Scan for the cell matching the given text and deliver its [X, Y] coordinate at center. 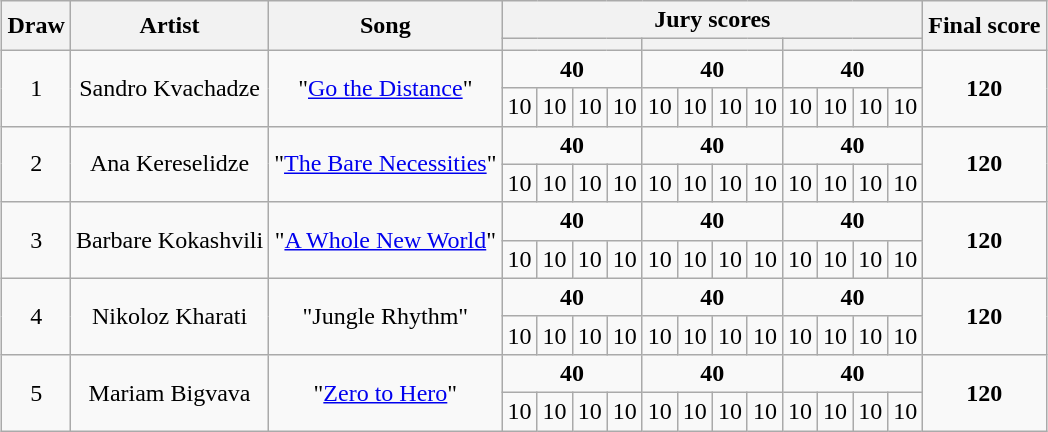
Sandro Kvachadze [169, 88]
Song [386, 26]
Final score [984, 26]
5 [36, 392]
Barbare Kokashvili [169, 240]
2 [36, 164]
1 [36, 88]
Jury scores [712, 20]
"A Whole New World" [386, 240]
Mariam Bigvava [169, 392]
"Jungle Rhythm" [386, 316]
"Zero to Hero" [386, 392]
Artist [169, 26]
4 [36, 316]
"Go the Distance" [386, 88]
3 [36, 240]
Draw [36, 26]
Ana Kereselidze [169, 164]
"The Bare Necessities" [386, 164]
Nikoloz Kharati [169, 316]
